Search for the cell housing the specified text and yield its (X, Y) center coordinate. 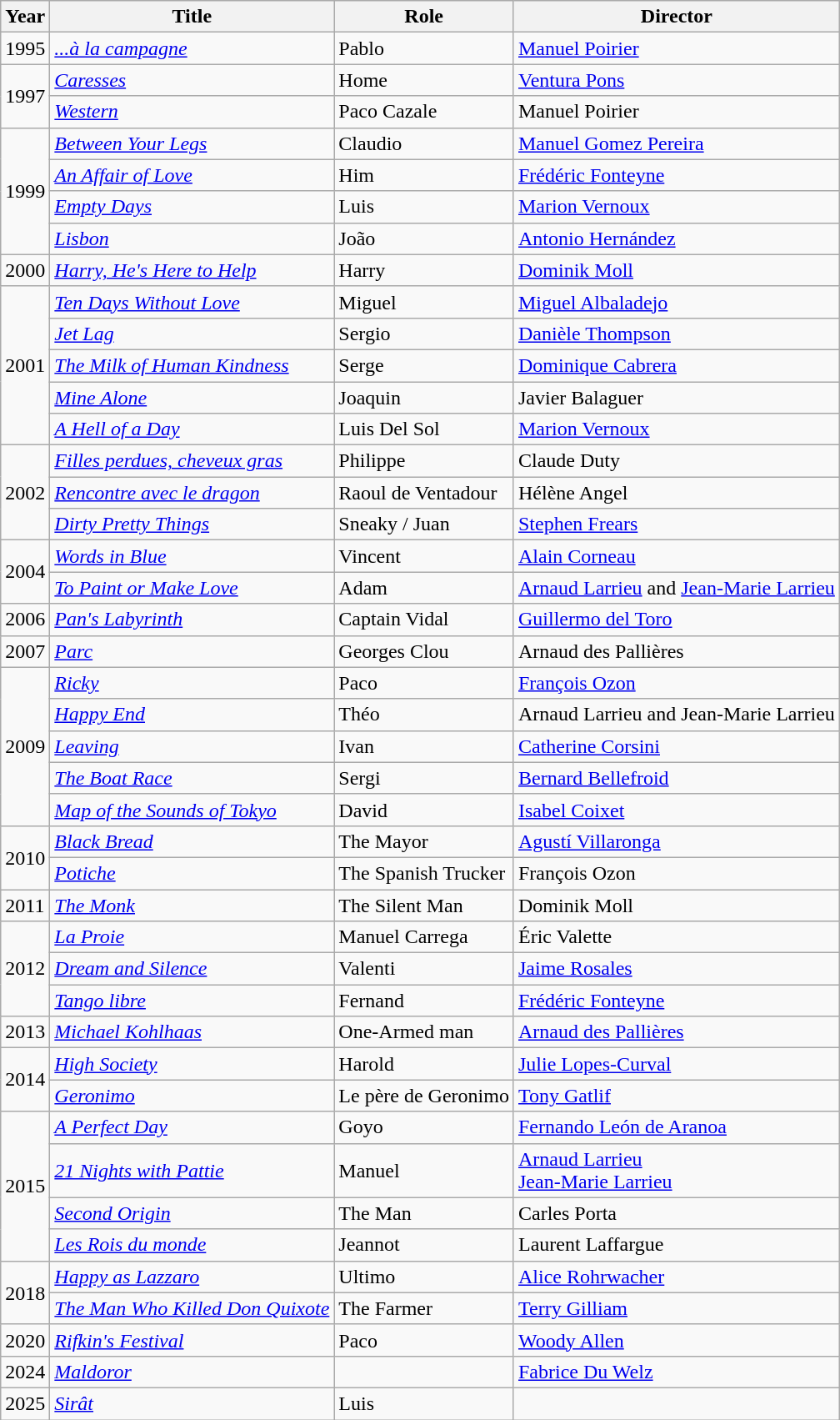
Ventura Pons (677, 80)
Joaquin (424, 398)
2002 (25, 493)
Ultimo (424, 1277)
La Proie (192, 937)
Ivan (424, 746)
Stephen Frears (677, 524)
Javier Balaguer (677, 398)
Year (25, 17)
Words in Blue (192, 556)
2000 (25, 270)
Julie Lopes-Curval (677, 1064)
Harold (424, 1064)
2012 (25, 969)
Goyo (424, 1127)
2009 (25, 746)
Map of the Sounds of Tokyo (192, 810)
The Boat Race (192, 778)
Jaime Rosales (677, 969)
Filles perdues, cheveux gras (192, 461)
Antonio Hernández (677, 238)
Lisbon (192, 238)
Les Rois du monde (192, 1245)
Dominique Cabrera (677, 365)
2004 (25, 572)
Fernando León de Aranoa (677, 1127)
Pan's Labyrinth (192, 620)
Raoul de Ventadour (424, 493)
Alain Corneau (677, 556)
Tony Gatlif (677, 1096)
João (424, 238)
Michael Kohlhaas (192, 1032)
2015 (25, 1186)
Dream and Silence (192, 969)
2010 (25, 857)
2013 (25, 1032)
1995 (25, 48)
Danièle Thompson (677, 334)
Woody Allen (677, 1340)
Him (424, 175)
Manuel Gomez Pereira (677, 143)
A Perfect Day (192, 1127)
Vincent (424, 556)
1997 (25, 96)
2020 (25, 1340)
Ten Days Without Love (192, 302)
The Man (424, 1213)
Pablo (424, 48)
2006 (25, 620)
Claude Duty (677, 461)
Parc (192, 651)
Home (424, 80)
The Milk of Human Kindness (192, 365)
Bernard Bellefroid (677, 778)
Sneaky / Juan (424, 524)
Maldoror (192, 1372)
1999 (25, 191)
Le père de Geronimo (424, 1096)
Role (424, 17)
Catherine Corsini (677, 746)
Happy End (192, 715)
Fernand (424, 1001)
Laurent Laffargue (677, 1245)
Éric Valette (677, 937)
Paco Cazale (424, 112)
2018 (25, 1292)
Ricky (192, 683)
Fabrice Du Welz (677, 1372)
Second Origin (192, 1213)
Terry Gilliam (677, 1308)
2014 (25, 1080)
Valenti (424, 969)
The Farmer (424, 1308)
Guillermo del Toro (677, 620)
An Affair of Love (192, 175)
Leaving (192, 746)
Western (192, 112)
Agustí Villaronga (677, 841)
Dirty Pretty Things (192, 524)
2025 (25, 1403)
Rencontre avec le dragon (192, 493)
Empty Days (192, 207)
The Spanish Trucker (424, 873)
Black Bread (192, 841)
Adam (424, 588)
Potiche (192, 873)
2007 (25, 651)
Harry, He's Here to Help (192, 270)
Title (192, 17)
To Paint or Make Love (192, 588)
Tango libre (192, 1001)
Mine Alone (192, 398)
Rifkin's Festival (192, 1340)
Philippe (424, 461)
Luis Del Sol (424, 429)
Miguel Albaladejo (677, 302)
Sergio (424, 334)
Isabel Coixet (677, 810)
Carles Porta (677, 1213)
Jeannot (424, 1245)
Manuel Carrega (424, 937)
Hélène Angel (677, 493)
Director (677, 17)
2024 (25, 1372)
Harry (424, 270)
Caresses (192, 80)
One-Armed man (424, 1032)
Geronimo (192, 1096)
Sergi (424, 778)
High Society (192, 1064)
Manuel (424, 1171)
David (424, 810)
Claudio (424, 143)
21 Nights with Pattie (192, 1171)
2011 (25, 905)
...à la campagne (192, 48)
Serge (424, 365)
Alice Rohrwacher (677, 1277)
The Man Who Killed Don Quixote (192, 1308)
2001 (25, 365)
Georges Clou (424, 651)
Arnaud LarrieuJean-Marie Larrieu (677, 1171)
Sirât (192, 1403)
The Mayor (424, 841)
Jet Lag (192, 334)
Théo (424, 715)
Happy as Lazzaro (192, 1277)
Captain Vidal (424, 620)
Between Your Legs (192, 143)
A Hell of a Day (192, 429)
The Monk (192, 905)
Miguel (424, 302)
The Silent Man (424, 905)
